Pinpoint the cell where the given text exists, returning its [x, y] midpoint coordinate. 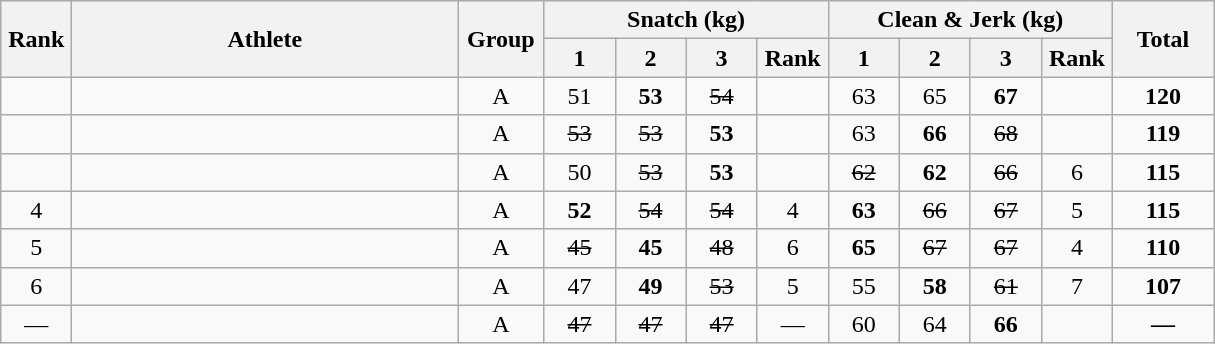
120 [1162, 96]
64 [934, 324]
55 [864, 286]
Total [1162, 39]
49 [650, 286]
50 [580, 172]
60 [864, 324]
Athlete [265, 39]
7 [1076, 286]
110 [1162, 248]
Group [501, 39]
68 [1006, 134]
48 [722, 248]
Snatch (kg) [686, 20]
107 [1162, 286]
Clean & Jerk (kg) [970, 20]
51 [580, 96]
52 [580, 210]
61 [1006, 286]
119 [1162, 134]
58 [934, 286]
